Find where the given text appears and provide that cell's center as (x, y) coordinate. 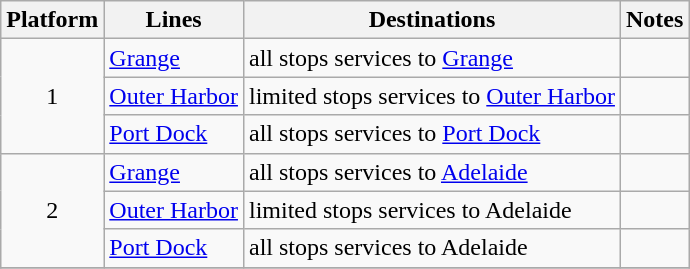
Lines (174, 20)
2 (52, 210)
Platform (52, 20)
all stops services to Port Dock (432, 134)
Destinations (432, 20)
all stops services to Grange (432, 58)
limited stops services to Outer Harbor (432, 96)
1 (52, 96)
Notes (654, 20)
limited stops services to Adelaide (432, 210)
